For the text-containing cell, return its midpoint in [X, Y] coordinate format. 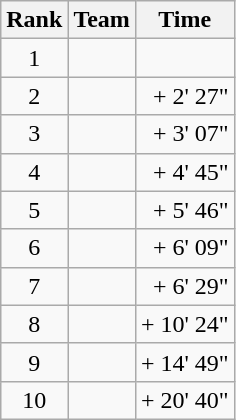
10 [34, 400]
9 [34, 362]
2 [34, 96]
3 [34, 134]
+ 3' 07" [184, 134]
+ 10' 24" [184, 324]
+ 6' 09" [184, 248]
+ 14' 49" [184, 362]
+ 20' 40" [184, 400]
Time [184, 20]
4 [34, 172]
8 [34, 324]
+ 4' 45" [184, 172]
7 [34, 286]
5 [34, 210]
+ 5' 46" [184, 210]
Rank [34, 20]
+ 6' 29" [184, 286]
1 [34, 58]
+ 2' 27" [184, 96]
Team [102, 20]
6 [34, 248]
